Output the [x, y] coordinate of the center of the cell containing the given text.  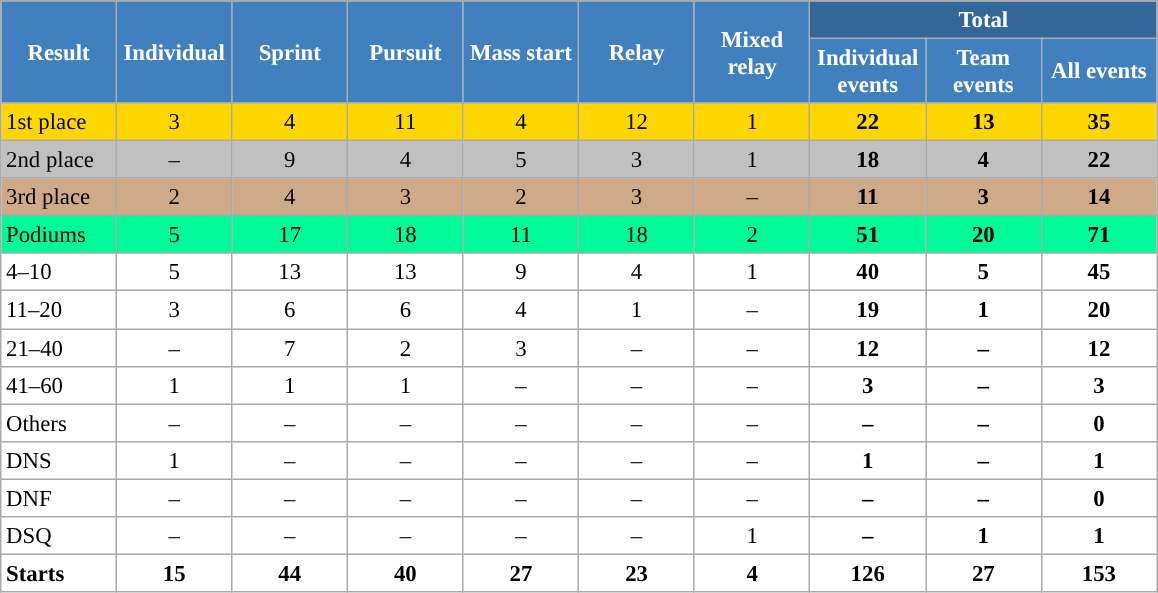
17 [290, 235]
DNF [59, 498]
All events [1099, 72]
1st place [59, 122]
Individual events [868, 72]
41–60 [59, 385]
Mass start [521, 52]
15 [174, 573]
DNS [59, 460]
21–40 [59, 348]
Starts [59, 573]
11–20 [59, 310]
Total [984, 20]
71 [1099, 235]
Pursuit [406, 52]
Relay [637, 52]
7 [290, 348]
Others [59, 423]
35 [1099, 122]
Mixedrelay [752, 52]
4–10 [59, 273]
2nd place [59, 160]
3rd place [59, 197]
DSQ [59, 536]
Podiums [59, 235]
Result [59, 52]
19 [868, 310]
44 [290, 573]
23 [637, 573]
Team events [984, 72]
45 [1099, 273]
153 [1099, 573]
Individual [174, 52]
126 [868, 573]
Sprint [290, 52]
14 [1099, 197]
51 [868, 235]
